Return the (x, y) coordinate for the center point of the cell that contains the specified text.  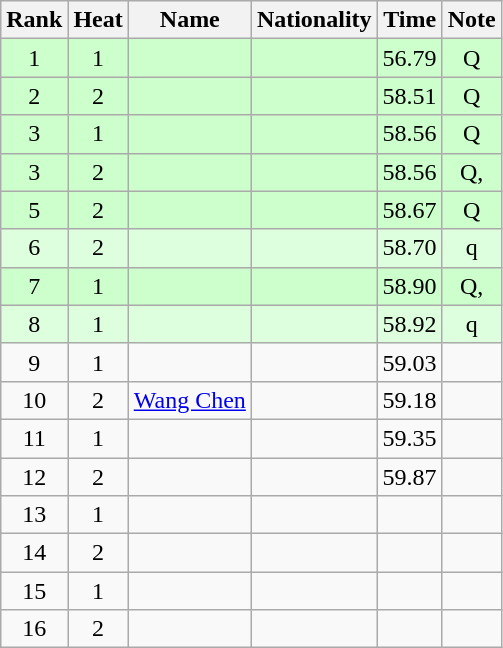
14 (34, 553)
58.92 (410, 324)
15 (34, 591)
Time (410, 20)
9 (34, 362)
58.51 (410, 96)
56.79 (410, 58)
Rank (34, 20)
Note (472, 20)
59.03 (410, 362)
Wang Chen (190, 400)
8 (34, 324)
58.70 (410, 248)
59.35 (410, 438)
Heat (98, 20)
11 (34, 438)
58.67 (410, 210)
16 (34, 629)
7 (34, 286)
5 (34, 210)
Nationality (314, 20)
13 (34, 515)
59.87 (410, 477)
Name (190, 20)
12 (34, 477)
10 (34, 400)
59.18 (410, 400)
6 (34, 248)
58.90 (410, 286)
